Capture the cell that displays the provided text and extract its [X, Y] central coordinate. 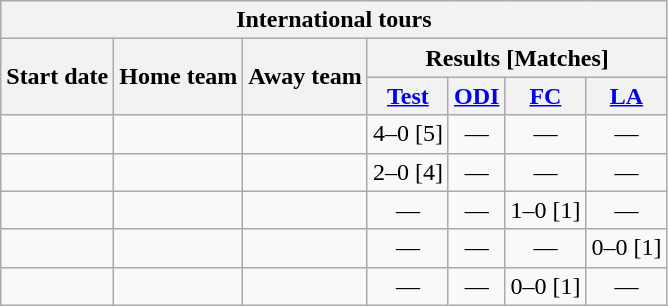
ODI [476, 96]
1–0 [1] [546, 210]
Start date [58, 77]
Home team [178, 77]
FC [546, 96]
Test [408, 96]
Away team [306, 77]
2–0 [4] [408, 172]
LA [626, 96]
4–0 [5] [408, 134]
Results [Matches] [517, 58]
International tours [334, 20]
